Locate the cell with the specified text and output its (X, Y) center coordinate. 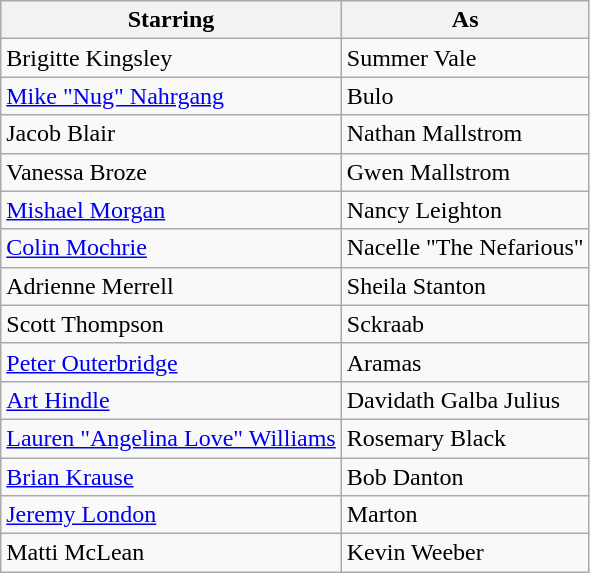
Davidath Galba Julius (465, 400)
Nathan Mallstrom (465, 134)
Nacelle "The Nefarious" (465, 248)
Brian Krause (171, 477)
Bob Danton (465, 477)
Lauren "Angelina Love" Williams (171, 438)
Jacob Blair (171, 134)
Matti McLean (171, 553)
Vanessa Broze (171, 172)
Scott Thompson (171, 324)
Adrienne Merrell (171, 286)
Sckraab (465, 324)
Bulo (465, 96)
Kevin Weeber (465, 553)
Nancy Leighton (465, 210)
Peter Outerbridge (171, 362)
Brigitte Kingsley (171, 58)
Colin Mochrie (171, 248)
Gwen Mallstrom (465, 172)
As (465, 20)
Jeremy London (171, 515)
Mike "Nug" Nahrgang (171, 96)
Summer Vale (465, 58)
Art Hindle (171, 400)
Marton (465, 515)
Aramas (465, 362)
Sheila Stanton (465, 286)
Mishael Morgan (171, 210)
Starring (171, 20)
Rosemary Black (465, 438)
